Find where the given text appears and provide that cell's center as (X, Y) coordinate. 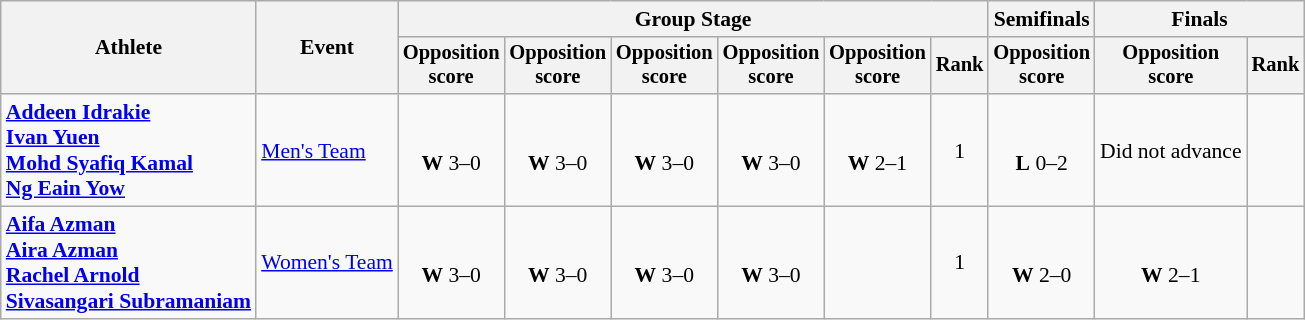
Women's Team (327, 263)
Addeen IdrakieIvan YuenMohd Syafiq KamalNg Eain Yow (128, 150)
L 0–2 (1042, 150)
Finals (1200, 19)
Semifinals (1042, 19)
Event (327, 48)
Did not advance (1171, 150)
Group Stage (694, 19)
Men's Team (327, 150)
W 2–0 (1042, 263)
Aifa AzmanAira AzmanRachel ArnoldSivasangari Subramaniam (128, 263)
Athlete (128, 48)
